For the text-containing cell, return its midpoint in (x, y) coordinate format. 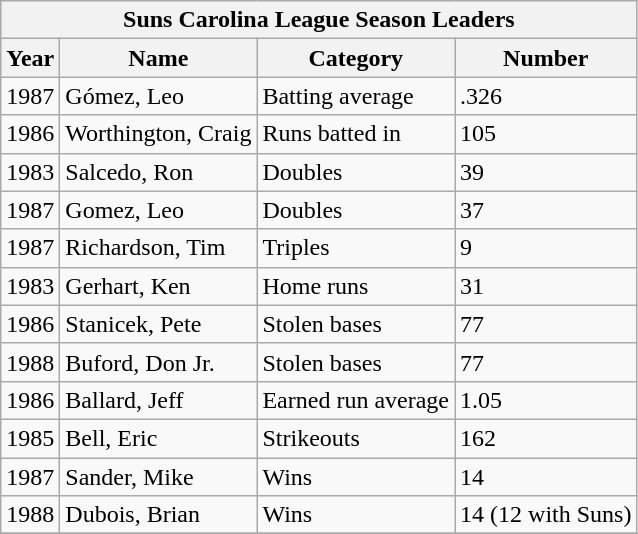
Gomez, Leo (158, 210)
Gerhart, Ken (158, 286)
Stanicek, Pete (158, 324)
1.05 (546, 400)
31 (546, 286)
Gómez, Leo (158, 96)
Year (30, 58)
162 (546, 438)
14 (12 with Suns) (546, 515)
37 (546, 210)
.326 (546, 96)
Worthington, Craig (158, 134)
Ballard, Jeff (158, 400)
Buford, Don Jr. (158, 362)
Triples (356, 248)
Earned run average (356, 400)
39 (546, 172)
Number (546, 58)
Category (356, 58)
Batting average (356, 96)
Home runs (356, 286)
Bell, Eric (158, 438)
Salcedo, Ron (158, 172)
Sander, Mike (158, 477)
Strikeouts (356, 438)
Dubois, Brian (158, 515)
9 (546, 248)
14 (546, 477)
105 (546, 134)
1985 (30, 438)
Name (158, 58)
Runs batted in (356, 134)
Suns Carolina League Season Leaders (319, 20)
Richardson, Tim (158, 248)
